Detect which cell encompasses the target text, then output its [X, Y] center coordinate. 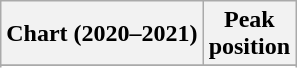
Chart (2020–2021) [102, 34]
Peakposition [249, 34]
